Determine the [x, y] coordinate at the center of the cell enclosing the given text.  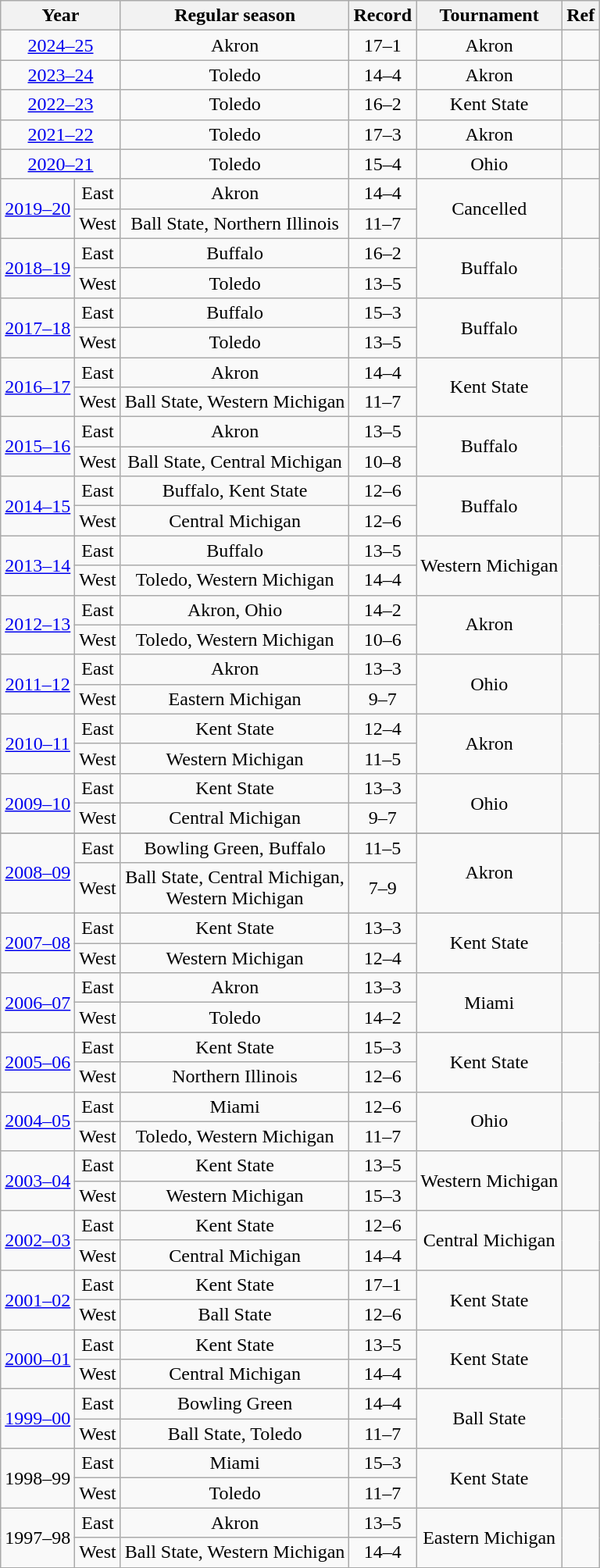
2007–08 [37, 943]
7–9 [383, 889]
2004–05 [37, 1121]
2008–09 [37, 873]
2001–02 [37, 1299]
2011–12 [37, 684]
2019–20 [37, 208]
2000–01 [37, 1359]
Cancelled [489, 208]
2022–23 [61, 105]
10–8 [383, 461]
Ball State, Toledo [234, 1434]
10–6 [383, 640]
2015–16 [37, 447]
2009–10 [37, 803]
1997–98 [37, 1538]
Northern Illinois [234, 1077]
1999–00 [37, 1419]
2021–22 [61, 134]
2014–15 [37, 506]
Tournament [489, 16]
Bowling Green, Buffalo [234, 847]
2010–11 [37, 743]
2016–17 [37, 387]
Ref [581, 16]
Year [61, 16]
Bowling Green [234, 1404]
Record [383, 16]
1998–99 [37, 1478]
Akron, Ohio [234, 610]
2023–24 [61, 75]
Regular season [234, 16]
2005–06 [37, 1062]
2002–03 [37, 1240]
2020–21 [61, 164]
Ball State, Northern Illinois [234, 223]
2013–14 [37, 565]
Ball State, Central Michigan [234, 461]
17–3 [383, 134]
Ball State, Central Michigan, Western Michigan [234, 889]
2018–19 [37, 268]
2017–18 [37, 327]
Buffalo, Kent State [234, 491]
2006–07 [37, 1003]
2024–25 [61, 45]
15–4 [383, 164]
2012–13 [37, 625]
2003–04 [37, 1181]
